Output the (x, y) coordinate of the center of the cell containing the given text.  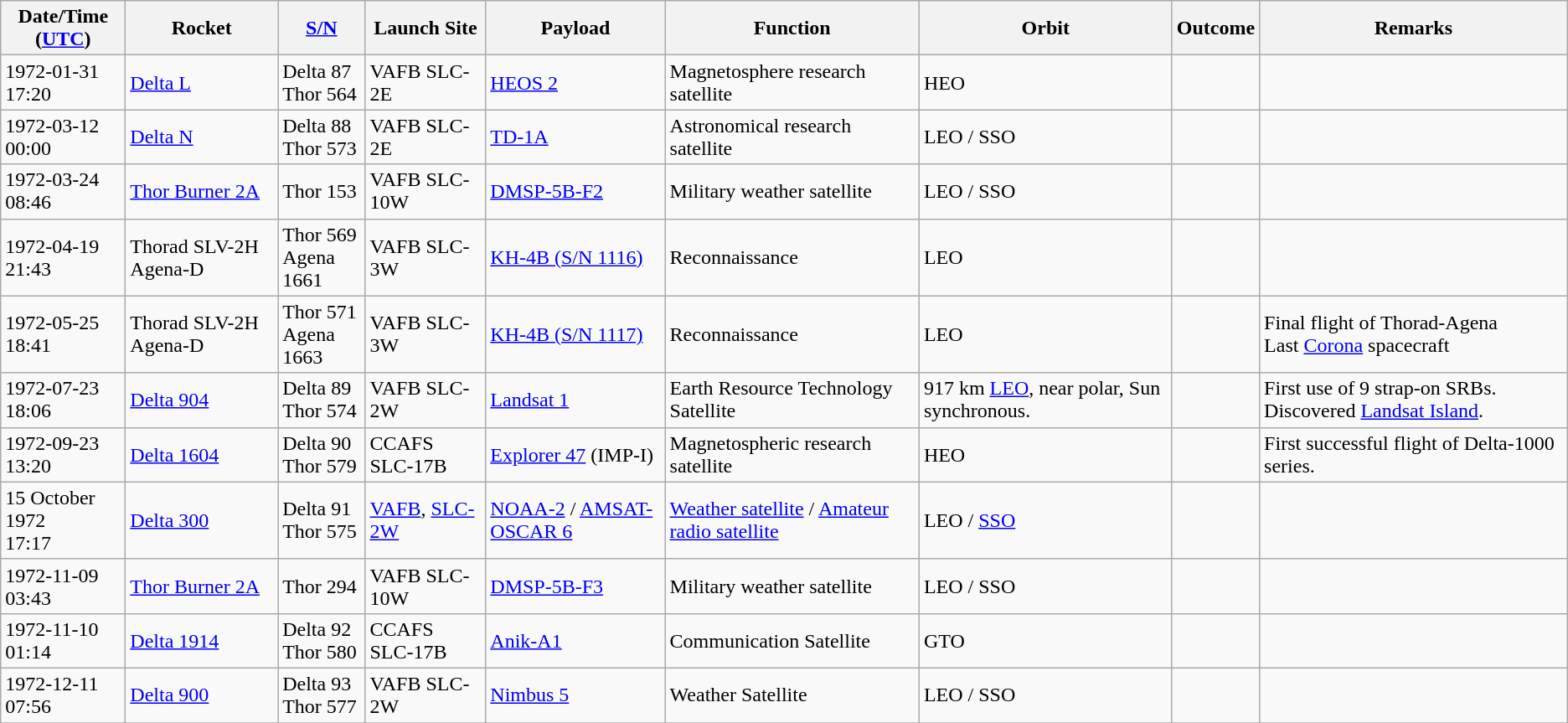
15 October 197217:17 (64, 520)
Payload (575, 28)
Delta 904 (202, 400)
Rocket (202, 28)
1972-09-2313:20 (64, 454)
Earth Resource Technology Satellite (792, 400)
Communication Satellite (792, 640)
1972-07-2318:06 (64, 400)
Weather satellite / Amateur radio satellite (792, 520)
Delta 900 (202, 695)
Thor 569Agena 1661 (322, 257)
917 km LEO, near polar, Sun synchronous. (1045, 400)
Delta 1914 (202, 640)
DMSP-5B-F3 (575, 586)
Remarks (1414, 28)
Delta N (202, 137)
VAFB, SLC-2W (426, 520)
NOAA-2 / AMSAT-OSCAR 6 (575, 520)
1972-04-1921:43 (64, 257)
Weather Satellite (792, 695)
Astronomical research satellite (792, 137)
1972-05-2518:41 (64, 334)
Delta 89Thor 574 (322, 400)
1972-01-3117:20 (64, 82)
Anik-A1 (575, 640)
Delta 87Thor 564 (322, 82)
Outcome (1215, 28)
First use of 9 strap-on SRBs. Discovered Landsat Island. (1414, 400)
Landsat 1 (575, 400)
Date/Time(UTC) (64, 28)
S/N (322, 28)
TD-1A (575, 137)
1972-03-2408:46 (64, 191)
Explorer 47 (IMP-I) (575, 454)
Delta 92Thor 580 (322, 640)
Final flight of Thorad-AgenaLast Corona spacecraft (1414, 334)
KH-4B (S/N 1117) (575, 334)
1972-12-1107:56 (64, 695)
1972-03-1200:00 (64, 137)
Magnetosphere research satellite (792, 82)
Function (792, 28)
Thor 294 (322, 586)
Delta 1604 (202, 454)
Magnetospheric research satellite (792, 454)
First successful flight of Delta-1000 series. (1414, 454)
Delta 300 (202, 520)
1972-11-1001:14 (64, 640)
Nimbus 5 (575, 695)
Delta 90Thor 579 (322, 454)
Delta 88Thor 573 (322, 137)
Delta 93Thor 577 (322, 695)
Delta L (202, 82)
Delta 91Thor 575 (322, 520)
Thor 571Agena 1663 (322, 334)
Thor 153 (322, 191)
GTO (1045, 640)
Launch Site (426, 28)
DMSP-5B-F2 (575, 191)
HEOS 2 (575, 82)
Orbit (1045, 28)
1972-11-0903:43 (64, 586)
KH-4B (S/N 1116) (575, 257)
